Scan for the cell matching the given text and deliver its (x, y) coordinate at center. 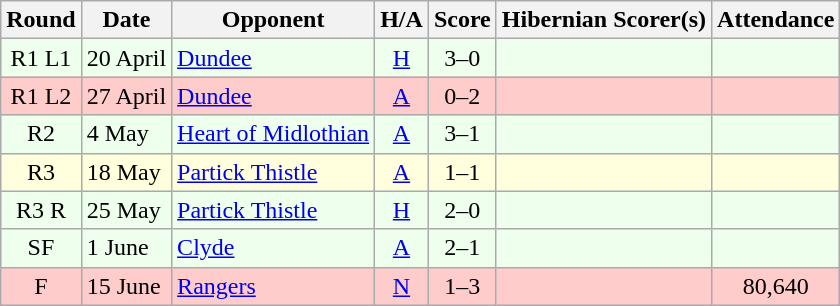
3–1 (462, 134)
R3 R (41, 210)
SF (41, 248)
Round (41, 20)
H/A (402, 20)
R3 (41, 172)
1 June (126, 248)
2–0 (462, 210)
Clyde (274, 248)
Rangers (274, 286)
N (402, 286)
R2 (41, 134)
Date (126, 20)
1–1 (462, 172)
Attendance (776, 20)
2–1 (462, 248)
18 May (126, 172)
Heart of Midlothian (274, 134)
1–3 (462, 286)
F (41, 286)
27 April (126, 96)
4 May (126, 134)
Opponent (274, 20)
3–0 (462, 58)
25 May (126, 210)
Hibernian Scorer(s) (604, 20)
Score (462, 20)
R1 L1 (41, 58)
R1 L2 (41, 96)
80,640 (776, 286)
0–2 (462, 96)
20 April (126, 58)
15 June (126, 286)
